Determine the (X, Y) coordinate at the center of the cell enclosing the given text.  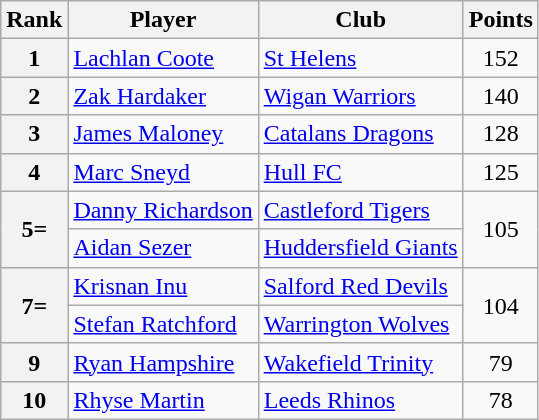
10 (34, 400)
Castleford Tigers (360, 210)
Marc Sneyd (163, 172)
79 (500, 362)
Zak Hardaker (163, 96)
125 (500, 172)
Warrington Wolves (360, 324)
128 (500, 134)
Rank (34, 20)
James Maloney (163, 134)
4 (34, 172)
Salford Red Devils (360, 286)
Hull FC (360, 172)
Krisnan Inu (163, 286)
Lachlan Coote (163, 58)
152 (500, 58)
104 (500, 305)
Huddersfield Giants (360, 248)
140 (500, 96)
Stefan Ratchford (163, 324)
5= (34, 229)
9 (34, 362)
Wakefield Trinity (360, 362)
Ryan Hampshire (163, 362)
Leeds Rhinos (360, 400)
2 (34, 96)
Player (163, 20)
78 (500, 400)
Catalans Dragons (360, 134)
Club (360, 20)
1 (34, 58)
3 (34, 134)
Aidan Sezer (163, 248)
St Helens (360, 58)
7= (34, 305)
Rhyse Martin (163, 400)
Points (500, 20)
105 (500, 229)
Danny Richardson (163, 210)
Wigan Warriors (360, 96)
